Determine the [X, Y] coordinate at the center of the cell enclosing the given text.  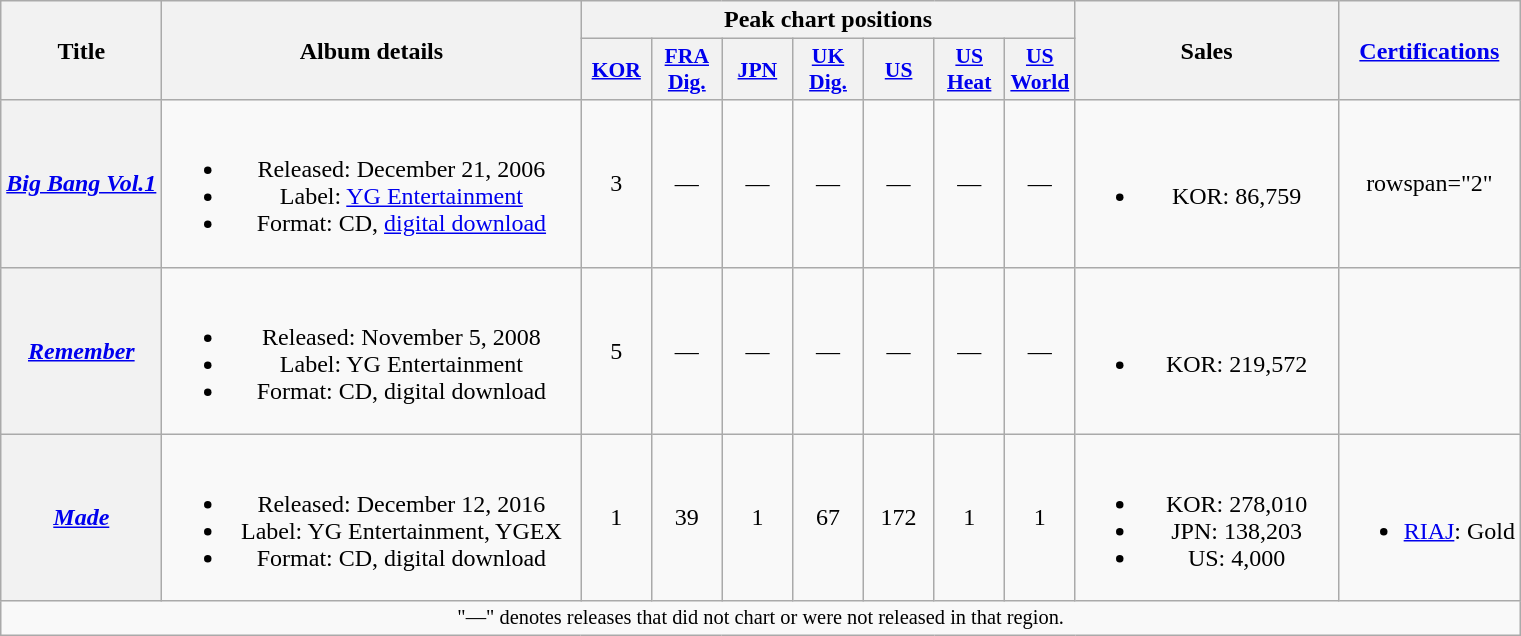
67 [828, 518]
KOR: 219,572 [1206, 350]
RIAJ: Gold [1429, 518]
KOR: 86,759 [1206, 184]
Released: December 21, 2006Label: YG EntertainmentFormat: CD, digital download [372, 184]
US [898, 70]
FRA Dig. [688, 70]
Made [82, 518]
Released: November 5, 2008Label: YG EntertainmentFormat: CD, digital download [372, 350]
39 [688, 518]
Album details [372, 50]
JPN [758, 70]
USHeat [970, 70]
KOR: 278,010JPN: 138,203US: 4,000 [1206, 518]
KOR [616, 70]
USWorld [1040, 70]
Title [82, 50]
Sales [1206, 50]
172 [898, 518]
rowspan="2" [1429, 184]
Peak chart positions [828, 20]
Certifications [1429, 50]
Released: December 12, 2016Label: YG Entertainment, YGEXFormat: CD, digital download [372, 518]
"—" denotes releases that did not chart or were not released in that region. [761, 618]
5 [616, 350]
UKDig. [828, 70]
Big Bang Vol.1 [82, 184]
3 [616, 184]
Remember [82, 350]
